Output the (X, Y) coordinate of the center of the cell containing the given text.  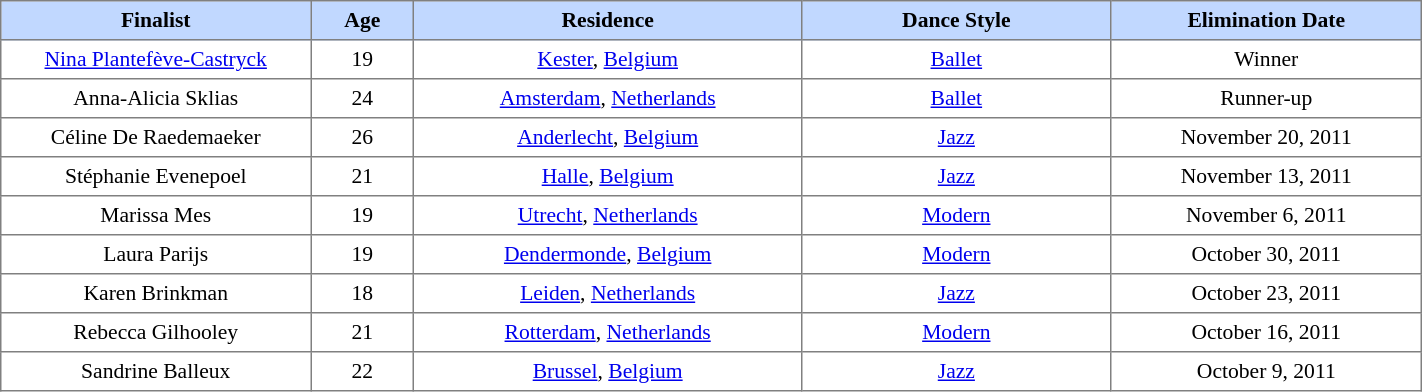
Céline De Raedemaeker (156, 138)
October 30, 2011 (1266, 254)
October 9, 2011 (1266, 372)
Age (362, 20)
Kester, Belgium (608, 60)
22 (362, 372)
Laura Parijs (156, 254)
Anna-Alicia Sklias (156, 98)
Nina Plantefève-Castryck (156, 60)
October 23, 2011 (1266, 294)
Anderlecht, Belgium (608, 138)
Runner-up (1266, 98)
18 (362, 294)
November 6, 2011 (1266, 216)
Stéphanie Evenepoel (156, 176)
Karen Brinkman (156, 294)
Elimination Date (1266, 20)
Halle, Belgium (608, 176)
Residence (608, 20)
Finalist (156, 20)
November 20, 2011 (1266, 138)
Dance Style (956, 20)
Marissa Mes (156, 216)
Winner (1266, 60)
Leiden, Netherlands (608, 294)
Amsterdam, Netherlands (608, 98)
November 13, 2011 (1266, 176)
26 (362, 138)
Utrecht, Netherlands (608, 216)
Brussel, Belgium (608, 372)
Rotterdam, Netherlands (608, 332)
October 16, 2011 (1266, 332)
24 (362, 98)
Sandrine Balleux (156, 372)
Dendermonde, Belgium (608, 254)
Rebecca Gilhooley (156, 332)
